From the cell containing the given text, extract its center point as [x, y] coordinate. 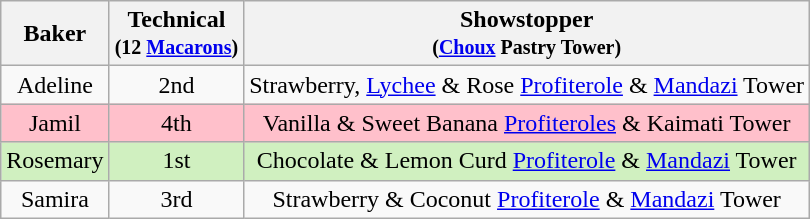
Showstopper(Choux Pastry Tower) [527, 34]
2nd [176, 85]
Rosemary [55, 161]
Baker [55, 34]
Samira [55, 199]
3rd [176, 199]
Strawberry & Coconut Profiterole & Mandazi Tower [527, 199]
Adeline [55, 85]
Chocolate & Lemon Curd Profiterole & Mandazi Tower [527, 161]
Strawberry, Lychee & Rose Profiterole & Mandazi Tower [527, 85]
Technical(12 Macarons) [176, 34]
4th [176, 123]
1st [176, 161]
Vanilla & Sweet Banana Profiteroles & Kaimati Tower [527, 123]
Jamil [55, 123]
